Determine the (X, Y) coordinate at the center of the cell enclosing the given text.  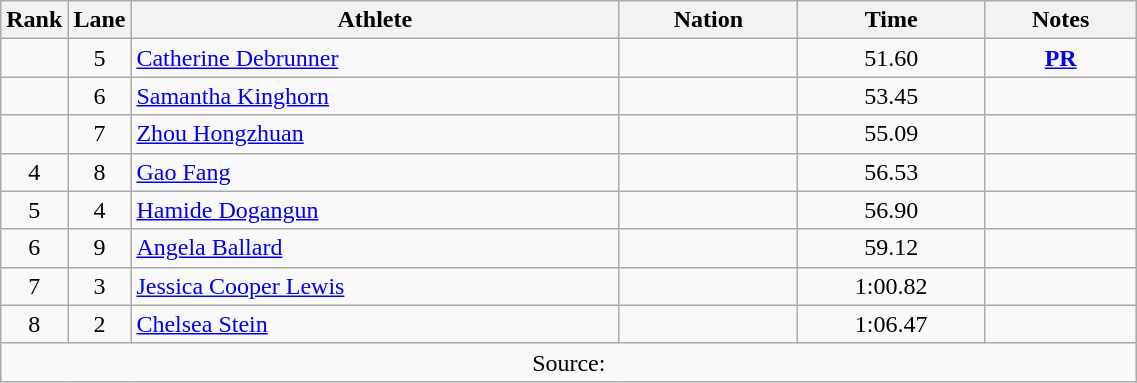
53.45 (892, 96)
59.12 (892, 248)
Notes (1060, 20)
1:06.47 (892, 324)
PR (1060, 58)
Chelsea Stein (375, 324)
1:00.82 (892, 286)
3 (100, 286)
Gao Fang (375, 172)
Lane (100, 20)
Angela Ballard (375, 248)
Zhou Hongzhuan (375, 134)
56.90 (892, 210)
Athlete (375, 20)
9 (100, 248)
51.60 (892, 58)
Catherine Debrunner (375, 58)
55.09 (892, 134)
2 (100, 324)
Source: (569, 362)
Nation (708, 20)
56.53 (892, 172)
Rank (34, 20)
Time (892, 20)
Jessica Cooper Lewis (375, 286)
Samantha Kinghorn (375, 96)
Hamide Dogangun (375, 210)
